Detect which cell encompasses the target text, then output its [X, Y] center coordinate. 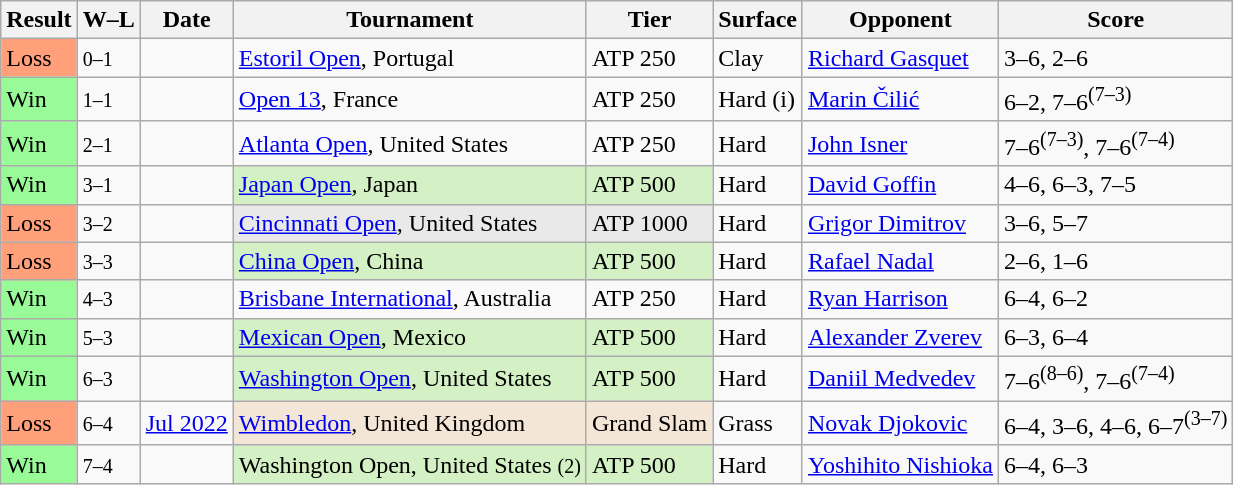
6–3 [108, 378]
Result [39, 20]
6–4 [108, 424]
Jul 2022 [186, 424]
0–1 [108, 58]
Daniil Medvedev [900, 378]
7–6(7–3), 7–6(7–4) [1115, 144]
3–6, 2–6 [1115, 58]
Grand Slam [649, 424]
Surface [758, 20]
Ryan Harrison [900, 299]
3–2 [108, 223]
Grass [758, 424]
Grigor Dimitrov [900, 223]
3–1 [108, 185]
4–6, 6–3, 7–5 [1115, 185]
Japan Open, Japan [410, 185]
Open 13, France [410, 100]
3–6, 5–7 [1115, 223]
Brisbane International, Australia [410, 299]
6–2, 7–6(7–3) [1115, 100]
Date [186, 20]
Alexander Zverev [900, 337]
Washington Open, United States [410, 378]
ATP 1000 [649, 223]
Atlanta Open, United States [410, 144]
Richard Gasquet [900, 58]
Tier [649, 20]
Mexican Open, Mexico [410, 337]
5–3 [108, 337]
6–4, 6–2 [1115, 299]
Novak Djokovic [900, 424]
Rafael Nadal [900, 261]
Score [1115, 20]
Wimbledon, United Kingdom [410, 424]
6–4, 6–3 [1115, 464]
1–1 [108, 100]
Tournament [410, 20]
Clay [758, 58]
2–6, 1–6 [1115, 261]
John Isner [900, 144]
Hard (i) [758, 100]
4–3 [108, 299]
6–4, 3–6, 4–6, 6–7(3–7) [1115, 424]
Estoril Open, Portugal [410, 58]
Washington Open, United States (2) [410, 464]
3–3 [108, 261]
Opponent [900, 20]
W–L [108, 20]
6–3, 6–4 [1115, 337]
China Open, China [410, 261]
Yoshihito Nishioka [900, 464]
David Goffin [900, 185]
7–4 [108, 464]
7–6(8–6), 7–6(7–4) [1115, 378]
Marin Čilić [900, 100]
Cincinnati Open, United States [410, 223]
2–1 [108, 144]
